Locate the cell with the specified text and output its (x, y) center coordinate. 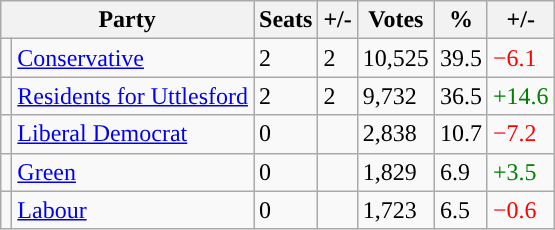
Conservative (133, 58)
1,723 (396, 210)
36.5 (460, 96)
+14.6 (520, 96)
6.5 (460, 210)
Votes (396, 20)
Liberal Democrat (133, 134)
10.7 (460, 134)
% (460, 20)
−6.1 (520, 58)
Residents for Uttlesford (133, 96)
−0.6 (520, 210)
2,838 (396, 134)
6.9 (460, 172)
9,732 (396, 96)
1,829 (396, 172)
10,525 (396, 58)
Labour (133, 210)
Party (128, 20)
+3.5 (520, 172)
−7.2 (520, 134)
39.5 (460, 58)
Seats (286, 20)
Green (133, 172)
